Return (x, y) of the center of cell containing provided text 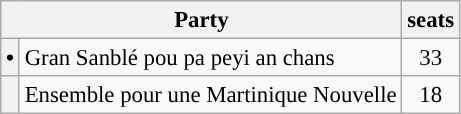
Gran Sanblé pou pa peyi an chans (210, 58)
Ensemble pour une Martinique Nouvelle (210, 95)
Party (202, 20)
• (10, 58)
18 (430, 95)
33 (430, 58)
seats (430, 20)
